Return the [X, Y] coordinate for the center point of the cell that contains the specified text.  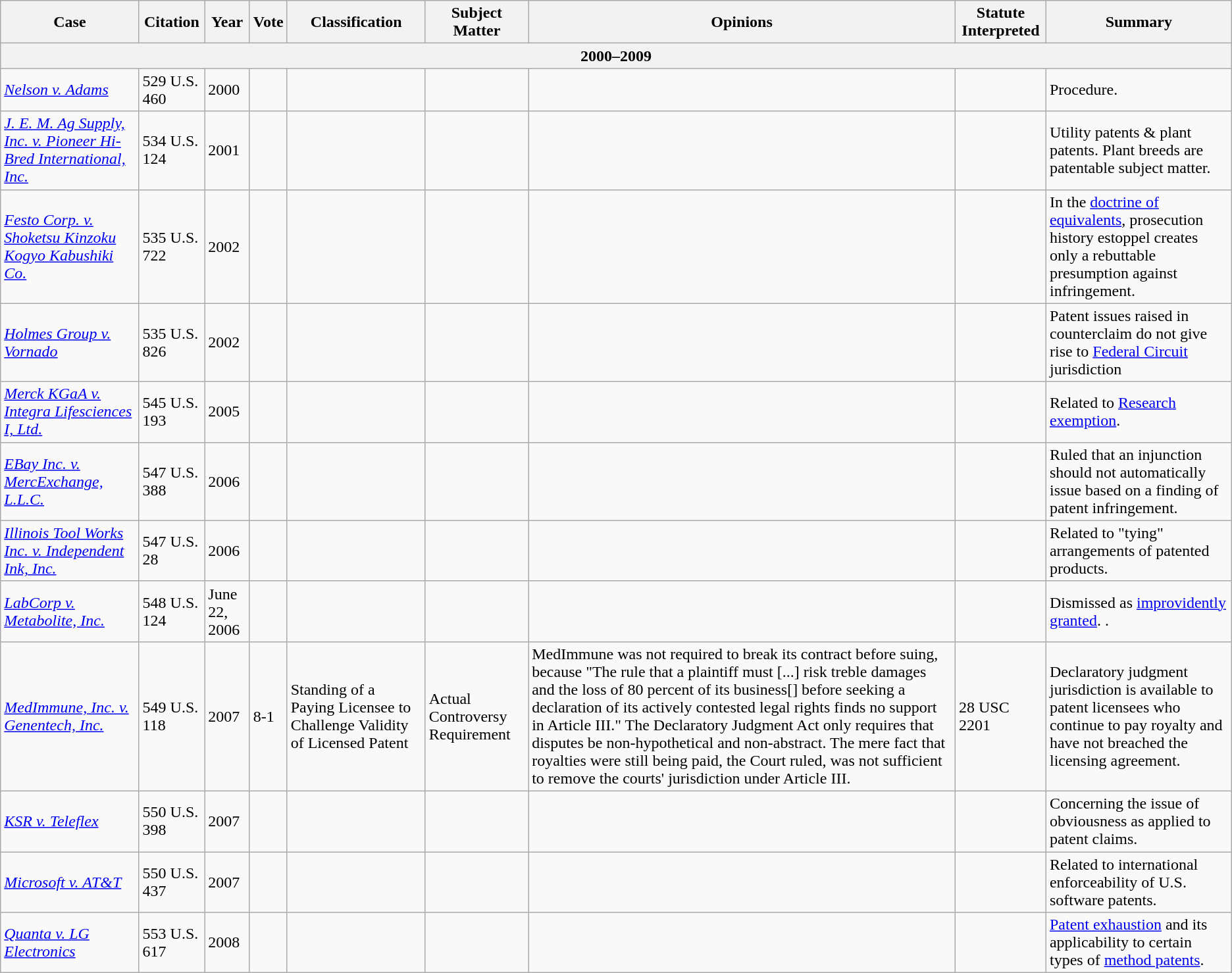
529 U.S. 460 [172, 89]
547 U.S. 28 [172, 551]
550 U.S. 437 [172, 882]
KSR v. Teleflex [70, 821]
In the doctrine of equivalents, prosecution history estoppel creates only a rebuttable presumption against infringement. [1139, 246]
Merck KGaA v. Integra Lifesciences I, Ltd. [70, 412]
Actual Controversy Requirement [476, 716]
Quanta v. LG Electronics [70, 943]
Summary [1139, 22]
J. E. M. Ag Supply, Inc. v. Pioneer Hi-Bred International, Inc. [70, 150]
MedImmune, Inc. v. Genentech, Inc. [70, 716]
EBay Inc. v. MercExchange, L.L.C. [70, 482]
548 U.S. 124 [172, 611]
Illinois Tool Works Inc. v. Independent Ink, Inc. [70, 551]
Vote [269, 22]
Subject Matter [476, 22]
Year [228, 22]
Utility patents & plant patents. Plant breeds are patentable subject matter. [1139, 150]
547 U.S. 388 [172, 482]
Classification [356, 22]
Procedure. [1139, 89]
Standing of a Paying Licensee to Challenge Validity of Licensed Patent [356, 716]
June 22, 2006 [228, 611]
Case [70, 22]
Patent issues raised in counterclaim do not give rise to Federal Circuit jurisdiction [1139, 342]
545 U.S. 193 [172, 412]
Patent exhaustion and its applicability to certain types of method patents. [1139, 943]
553 U.S. 617 [172, 943]
Related to "tying" arrangements of patented products. [1139, 551]
Related to international enforceability of U.S. software patents. [1139, 882]
Nelson v. Adams [70, 89]
2001 [228, 150]
Citation [172, 22]
Microsoft v. AT&T [70, 882]
Declaratory judgment jurisdiction is available to patent licensees who continue to pay royalty and have not breached the licensing agreement. [1139, 716]
Opinions [742, 22]
535 U.S. 722 [172, 246]
2000 [228, 89]
550 U.S. 398 [172, 821]
Concerning the issue of obviousness as applied to patent claims. [1139, 821]
2000–2009 [616, 56]
2008 [228, 943]
534 U.S. 124 [172, 150]
LabCorp v. Metabolite, Inc. [70, 611]
Statute Interpreted [1000, 22]
Holmes Group v. Vornado [70, 342]
Festo Corp. v. Shoketsu Kinzoku Kogyo Kabushiki Co. [70, 246]
535 U.S. 826 [172, 342]
Related to Research exemption. [1139, 412]
Dismissed as improvidently granted. . [1139, 611]
549 U.S. 118 [172, 716]
2005 [228, 412]
8-1 [269, 716]
Ruled that an injunction should not automatically issue based on a finding of patent infringement. [1139, 482]
28 USC 2201 [1000, 716]
